For the text-containing cell, return its midpoint in [X, Y] coordinate format. 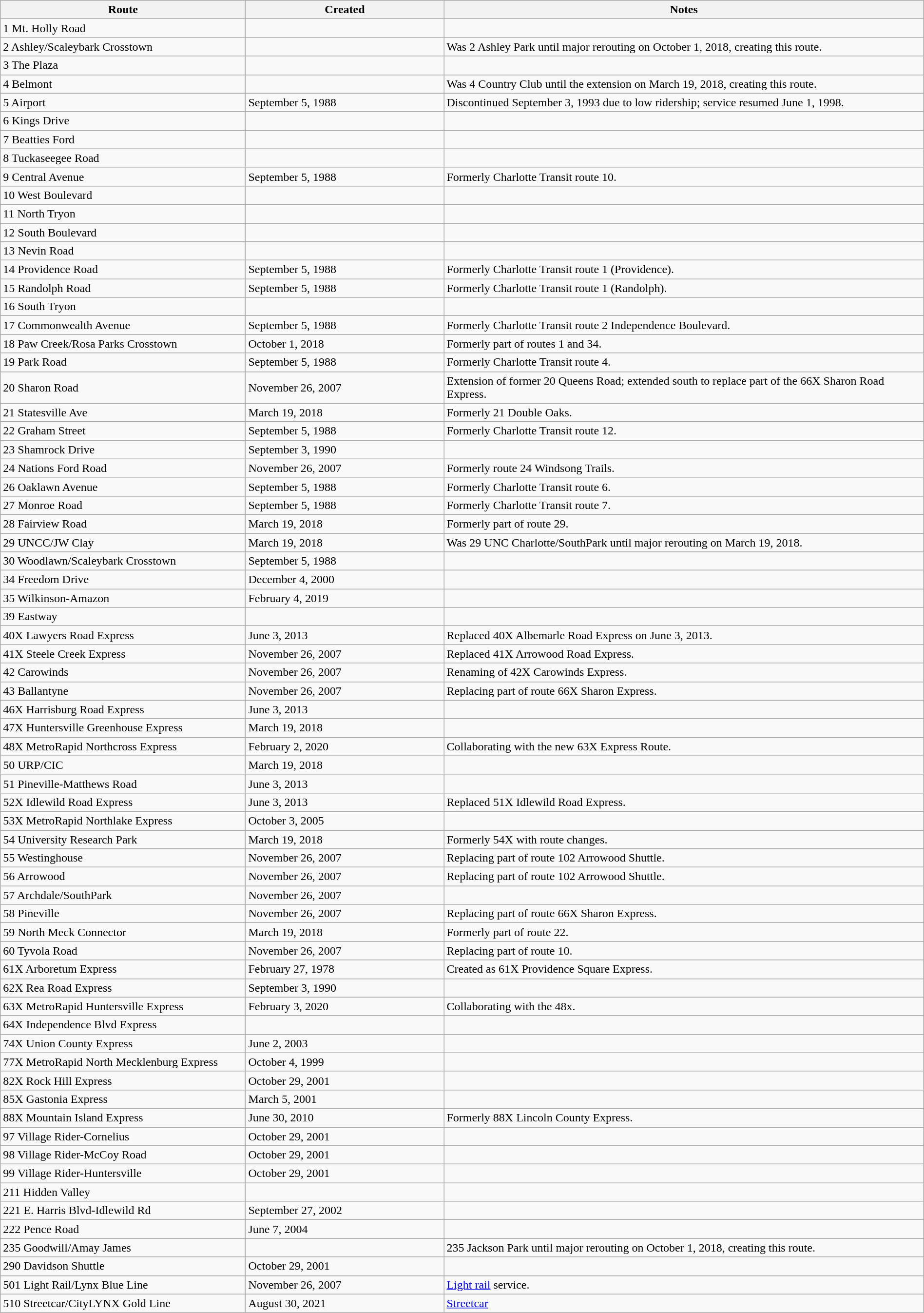
Formerly Charlotte Transit route 10. [684, 176]
February 2, 2020 [345, 746]
Formerly 21 Double Oaks. [684, 412]
18 Paw Creek/Rosa Parks Crosstown [123, 344]
60 Tyvola Road [123, 951]
16 South Tryon [123, 307]
Replaced 51X Idlewild Road Express. [684, 802]
Formerly Charlotte Transit route 4. [684, 362]
Collaborating with the 48x. [684, 1006]
56 Arrowood [123, 877]
September 27, 2002 [345, 1211]
510 Streetcar/CityLYNX Gold Line [123, 1303]
Was 29 UNC Charlotte/SouthPark until major rerouting on March 19, 2018. [684, 543]
97 Village Rider-Cornelius [123, 1137]
March 5, 2001 [345, 1099]
42 Carowinds [123, 672]
501 Light Rail/Lynx Blue Line [123, 1285]
221 E. Harris Blvd-Idlewild Rd [123, 1211]
Formerly Charlotte Transit route 2 Independence Boulevard. [684, 325]
6 Kings Drive [123, 121]
74X Union County Express [123, 1043]
Streetcar [684, 1303]
12 South Boulevard [123, 233]
235 Jackson Park until major rerouting on October 1, 2018, creating this route. [684, 1248]
2 Ashley/Scaleybark Crosstown [123, 47]
88X Mountain Island Express [123, 1117]
55 Westinghouse [123, 858]
22 Graham Street [123, 431]
47X Huntersville Greenhouse Express [123, 728]
21 Statesville Ave [123, 412]
27 Monroe Road [123, 505]
February 3, 2020 [345, 1006]
Renaming of 42X Carowinds Express. [684, 672]
64X Independence Blvd Express [123, 1025]
23 Shamrock Drive [123, 450]
Formerly Charlotte Transit route 1 (Randolph). [684, 288]
34 Freedom Drive [123, 580]
20 Sharon Road [123, 387]
October 4, 1999 [345, 1062]
11 North Tryon [123, 214]
28 Fairview Road [123, 524]
9 Central Avenue [123, 176]
December 4, 2000 [345, 580]
Formerly part of route 29. [684, 524]
4 Belmont [123, 84]
222 Pence Road [123, 1229]
Collaborating with the new 63X Express Route. [684, 746]
26 Oaklawn Avenue [123, 487]
15 Randolph Road [123, 288]
Created [345, 10]
59 North Meck Connector [123, 932]
Formerly Charlotte Transit route 12. [684, 431]
39 Eastway [123, 617]
211 Hidden Valley [123, 1192]
Discontinued September 3, 1993 due to low ridership; service resumed June 1, 1998. [684, 102]
99 Village Rider-Huntersville [123, 1174]
Formerly Charlotte Transit route 7. [684, 505]
54 University Research Park [123, 839]
February 4, 2019 [345, 598]
Formerly Charlotte Transit route 6. [684, 487]
63X MetroRapid Huntersville Express [123, 1006]
50 URP/CIC [123, 765]
40X Lawyers Road Express [123, 635]
53X MetroRapid Northlake Express [123, 821]
17 Commonwealth Avenue [123, 325]
82X Rock Hill Express [123, 1080]
46X Harrisburg Road Express [123, 709]
Extension of former 20 Queens Road; extended south to replace part of the 66X Sharon Road Express. [684, 387]
Formerly 88X Lincoln County Express. [684, 1117]
35 Wilkinson-Amazon [123, 598]
June 2, 2003 [345, 1043]
30 Woodlawn/Scaleybark Crosstown [123, 561]
85X Gastonia Express [123, 1099]
October 1, 2018 [345, 344]
8 Tuckaseegee Road [123, 158]
14 Providence Road [123, 270]
Was 4 Country Club until the extension on March 19, 2018, creating this route. [684, 84]
43 Ballantyne [123, 691]
58 Pineville [123, 914]
3 The Plaza [123, 65]
Formerly part of routes 1 and 34. [684, 344]
June 30, 2010 [345, 1117]
June 7, 2004 [345, 1229]
Created as 61X Providence Square Express. [684, 969]
October 3, 2005 [345, 821]
Replacing part of route 10. [684, 951]
29 UNCC/JW Clay [123, 543]
57 Archdale/SouthPark [123, 895]
48X MetroRapid Northcross Express [123, 746]
August 30, 2021 [345, 1303]
51 Pineville-Matthews Road [123, 784]
235 Goodwill/Amay James [123, 1248]
February 27, 1978 [345, 969]
1 Mt. Holly Road [123, 28]
19 Park Road [123, 362]
Formerly part of route 22. [684, 932]
Light rail service. [684, 1285]
98 Village Rider-McCoy Road [123, 1155]
24 Nations Ford Road [123, 468]
52X Idlewild Road Express [123, 802]
Notes [684, 10]
Formerly 54X with route changes. [684, 839]
Formerly route 24 Windsong Trails. [684, 468]
41X Steele Creek Express [123, 654]
5 Airport [123, 102]
61X Arboretum Express [123, 969]
Replaced 41X Arrowood Road Express. [684, 654]
10 West Boulevard [123, 195]
62X Rea Road Express [123, 988]
Was 2 Ashley Park until major rerouting on October 1, 2018, creating this route. [684, 47]
7 Beatties Ford [123, 139]
Formerly Charlotte Transit route 1 (Providence). [684, 270]
13 Nevin Road [123, 251]
290 Davidson Shuttle [123, 1266]
Replaced 40X Albemarle Road Express on June 3, 2013. [684, 635]
77X MetroRapid North Mecklenburg Express [123, 1062]
Route [123, 10]
